Output the [x, y] coordinate of the center of the cell containing the given text.  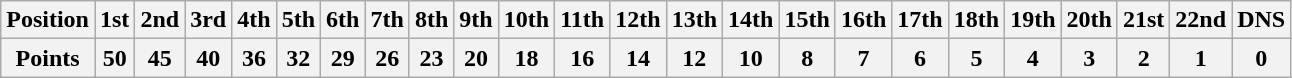
Position [48, 20]
45 [160, 58]
22nd [1201, 20]
18 [526, 58]
5 [976, 58]
17th [920, 20]
20th [1089, 20]
18th [976, 20]
16 [582, 58]
19th [1033, 20]
2 [1143, 58]
8 [807, 58]
1st [114, 20]
15th [807, 20]
23 [431, 58]
26 [387, 58]
0 [1262, 58]
7th [387, 20]
12 [694, 58]
4th [254, 20]
36 [254, 58]
12th [638, 20]
6 [920, 58]
9th [476, 20]
3 [1089, 58]
14 [638, 58]
5th [298, 20]
8th [431, 20]
50 [114, 58]
2nd [160, 20]
6th [343, 20]
4 [1033, 58]
3rd [208, 20]
32 [298, 58]
29 [343, 58]
11th [582, 20]
21st [1143, 20]
DNS [1262, 20]
Points [48, 58]
14th [751, 20]
1 [1201, 58]
16th [863, 20]
10 [751, 58]
10th [526, 20]
7 [863, 58]
20 [476, 58]
13th [694, 20]
40 [208, 58]
